Extract the (x, y) coordinate from the center of the cell holding the provided text.  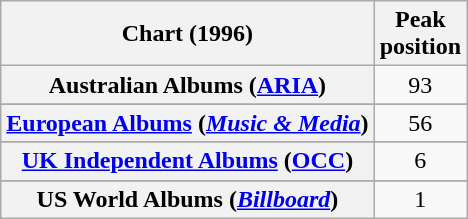
Peakposition (420, 34)
UK Independent Albums (OCC) (188, 161)
Australian Albums (ARIA) (188, 85)
Chart (1996) (188, 34)
6 (420, 161)
European Albums (Music & Media) (188, 123)
93 (420, 85)
US World Albums (Billboard) (188, 199)
1 (420, 199)
56 (420, 123)
